Locate the cell with the specified text and output its [X, Y] center coordinate. 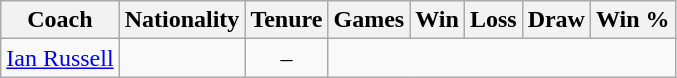
Loss [493, 20]
Games [369, 20]
Ian Russell [60, 58]
Win % [632, 20]
Tenure [286, 20]
– [286, 58]
Nationality [182, 20]
Draw [556, 20]
Win [438, 20]
Coach [60, 20]
